Return (x, y) of the center of cell containing provided text 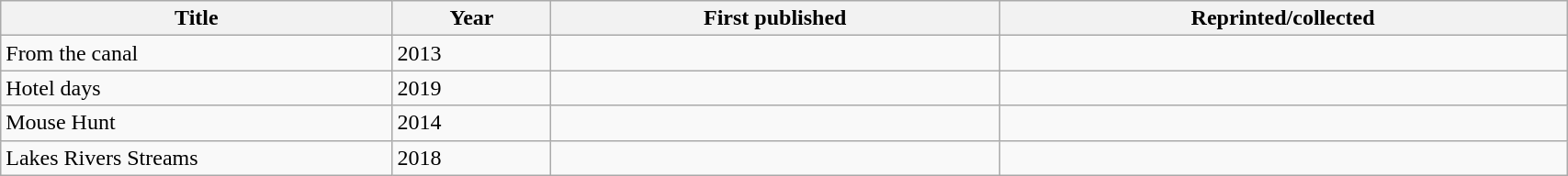
From the canal (197, 53)
2014 (472, 123)
Title (197, 18)
2013 (472, 53)
2018 (472, 158)
Reprinted/collected (1283, 18)
Mouse Hunt (197, 123)
Year (472, 18)
Lakes Rivers Streams (197, 158)
Hotel days (197, 88)
First published (775, 18)
2019 (472, 88)
